Find where the given text appears and provide that cell's center as (x, y) coordinate. 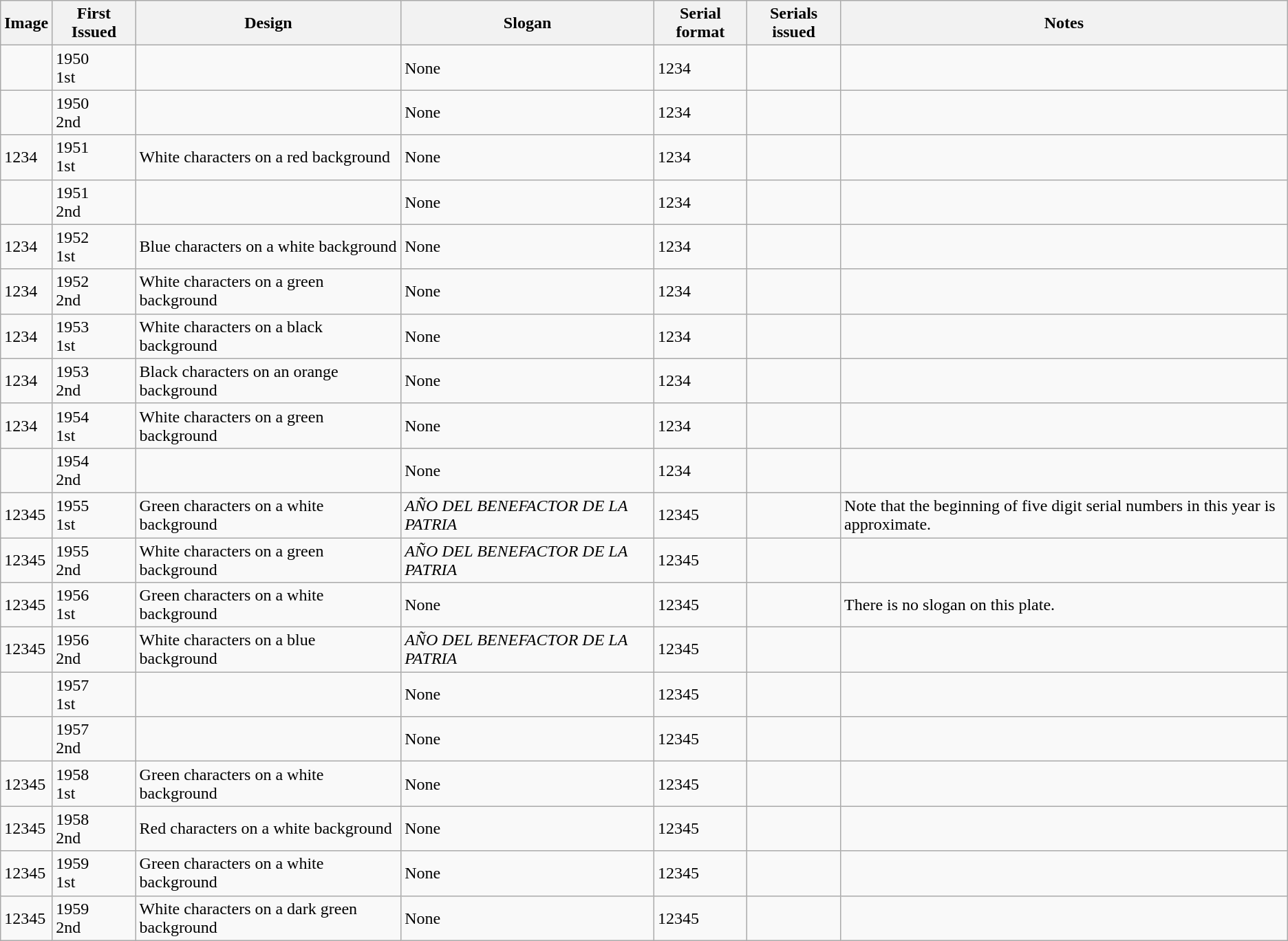
19572nd (94, 739)
Slogan (528, 23)
19551st (94, 515)
19502nd (94, 113)
19521st (94, 246)
19582nd (94, 828)
Blue characters on a white background (268, 246)
White characters on a black background (268, 336)
19531st (94, 336)
Black characters on an orange background (268, 381)
19522nd (94, 292)
Serials issued (794, 23)
Design (268, 23)
19542nd (94, 470)
White characters on a dark green background (268, 918)
19562nd (94, 649)
19511st (94, 157)
19541st (94, 425)
White characters on a red background (268, 157)
First Issued (94, 23)
19501st (94, 67)
White characters on a blue background (268, 649)
19552nd (94, 560)
19591st (94, 874)
19592nd (94, 918)
19581st (94, 784)
Notes (1064, 23)
Red characters on a white background (268, 828)
19512nd (94, 202)
Image (26, 23)
19532nd (94, 381)
There is no slogan on this plate. (1064, 605)
19571st (94, 695)
19561st (94, 605)
Note that the beginning of five digit serial numbers in this year is approximate. (1064, 515)
Serial format (700, 23)
